From the cell containing the given text, extract its center point as [X, Y] coordinate. 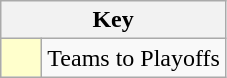
Key [114, 20]
Teams to Playoffs [134, 58]
